Output the [X, Y] coordinate of the center of the cell containing the given text.  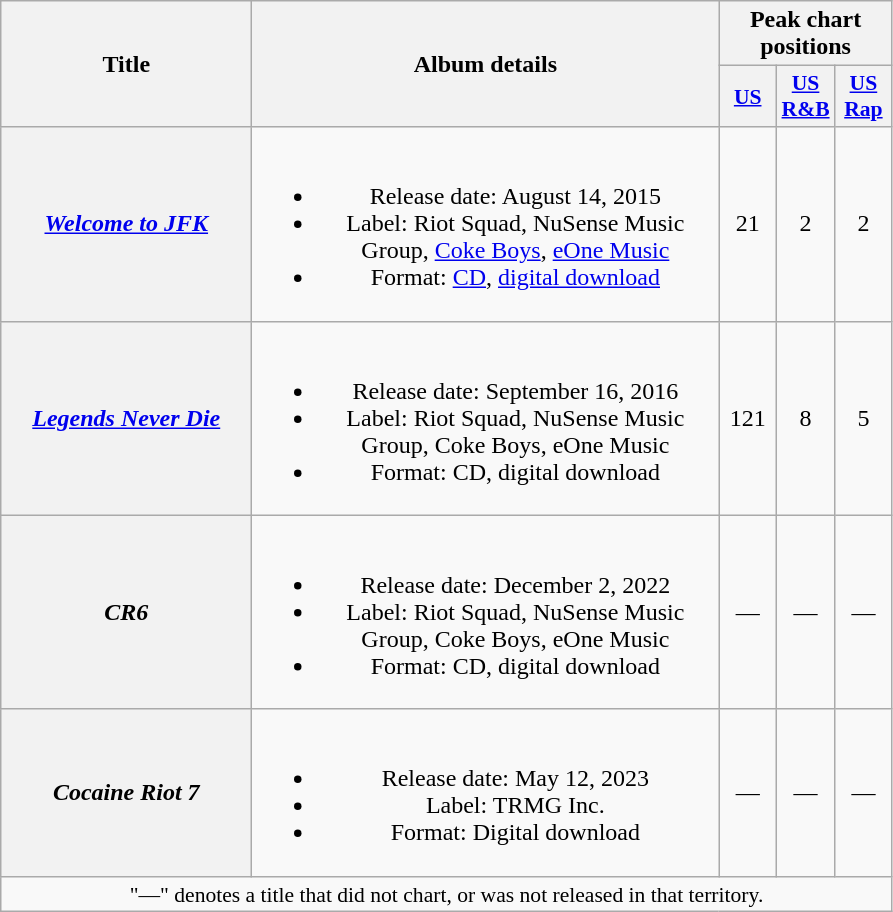
21 [748, 224]
Peak chart positions [806, 34]
Legends Never Die [126, 418]
Release date: May 12, 2023Label: TRMG Inc.Format: Digital download [486, 792]
Release date: August 14, 2015Label: Riot Squad, NuSense Music Group, Coke Boys, eOne MusicFormat: CD, digital download [486, 224]
"—" denotes a title that did not chart, or was not released in that territory. [446, 894]
Title [126, 64]
Cocaine Riot 7 [126, 792]
121 [748, 418]
US R&B [806, 96]
Release date: September 16, 2016Label: Riot Squad, NuSense Music Group, Coke Boys, eOne MusicFormat: CD, digital download [486, 418]
US [748, 96]
Welcome to JFK [126, 224]
8 [806, 418]
Album details [486, 64]
5 [864, 418]
Release date: December 2, 2022Label: Riot Squad, NuSense Music Group, Coke Boys, eOne MusicFormat: CD, digital download [486, 612]
CR6 [126, 612]
USRap [864, 96]
